For the text-containing cell, return its midpoint in [X, Y] coordinate format. 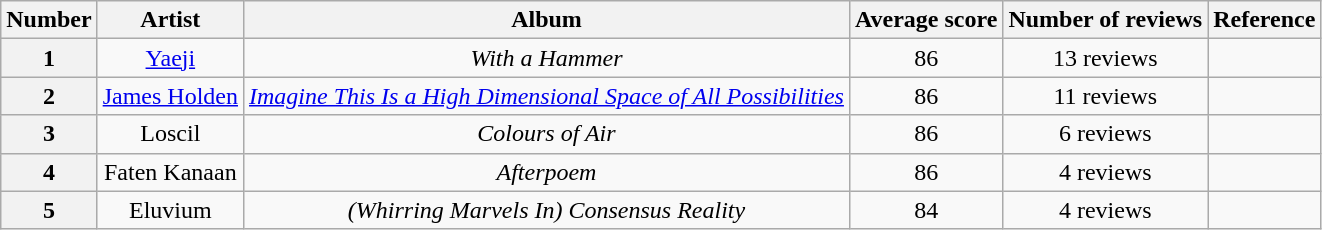
Number of reviews [1106, 20]
Artist [170, 20]
Imagine This Is a High Dimensional Space of All Possibilities [547, 96]
Loscil [170, 134]
Average score [926, 20]
5 [49, 210]
(Whirring Marvels In) Consensus Reality [547, 210]
4 [49, 172]
Reference [1264, 20]
Colours of Air [547, 134]
Afterpoem [547, 172]
11 reviews [1106, 96]
2 [49, 96]
1 [49, 58]
Yaeji [170, 58]
Album [547, 20]
84 [926, 210]
3 [49, 134]
James Holden [170, 96]
With a Hammer [547, 58]
13 reviews [1106, 58]
Eluvium [170, 210]
Faten Kanaan [170, 172]
Number [49, 20]
6 reviews [1106, 134]
